Return [x, y] of the center of cell containing provided text 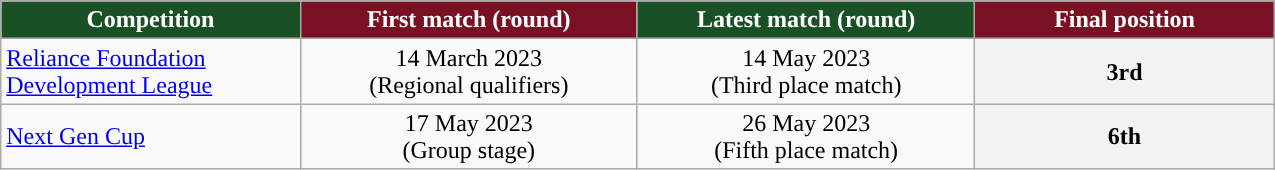
17 May 2023(Group stage) [468, 136]
Latest match (round) [806, 20]
14 March 2023(Regional qualifiers) [468, 72]
26 May 2023(Fifth place match) [806, 136]
6th [1124, 136]
Final position [1124, 20]
3rd [1124, 72]
14 May 2023(Third place match) [806, 72]
Next Gen Cup [150, 136]
First match (round) [468, 20]
Competition [150, 20]
Reliance Foundation Development League [150, 72]
